Provide the (X, Y) coordinate of the cell's center where the given text is located.  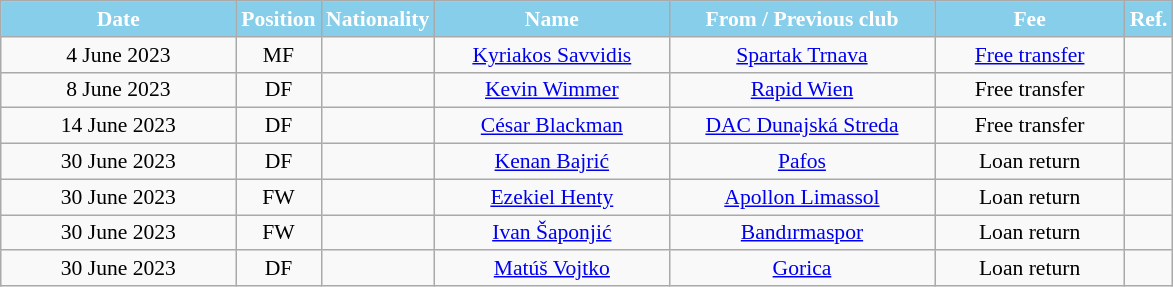
Ezekiel Henty (552, 197)
Bandırmaspor (802, 233)
Kyriakos Savvidis (552, 55)
Pafos (802, 162)
Ref. (1149, 19)
César Blackman (552, 126)
Kenan Bajrić (552, 162)
Spartak Trnava (802, 55)
Apollon Limassol (802, 197)
Matúš Vojtko (552, 269)
Fee (1030, 19)
14 June 2023 (118, 126)
Gorica (802, 269)
DAC Dunajská Streda (802, 126)
Rapid Wien (802, 90)
Name (552, 19)
Kevin Wimmer (552, 90)
From / Previous club (802, 19)
Ivan Šaponjić (552, 233)
Date (118, 19)
8 June 2023 (118, 90)
Position (278, 19)
Nationality (378, 19)
MF (278, 55)
4 June 2023 (118, 55)
